Return (X, Y) of the center of cell containing provided text 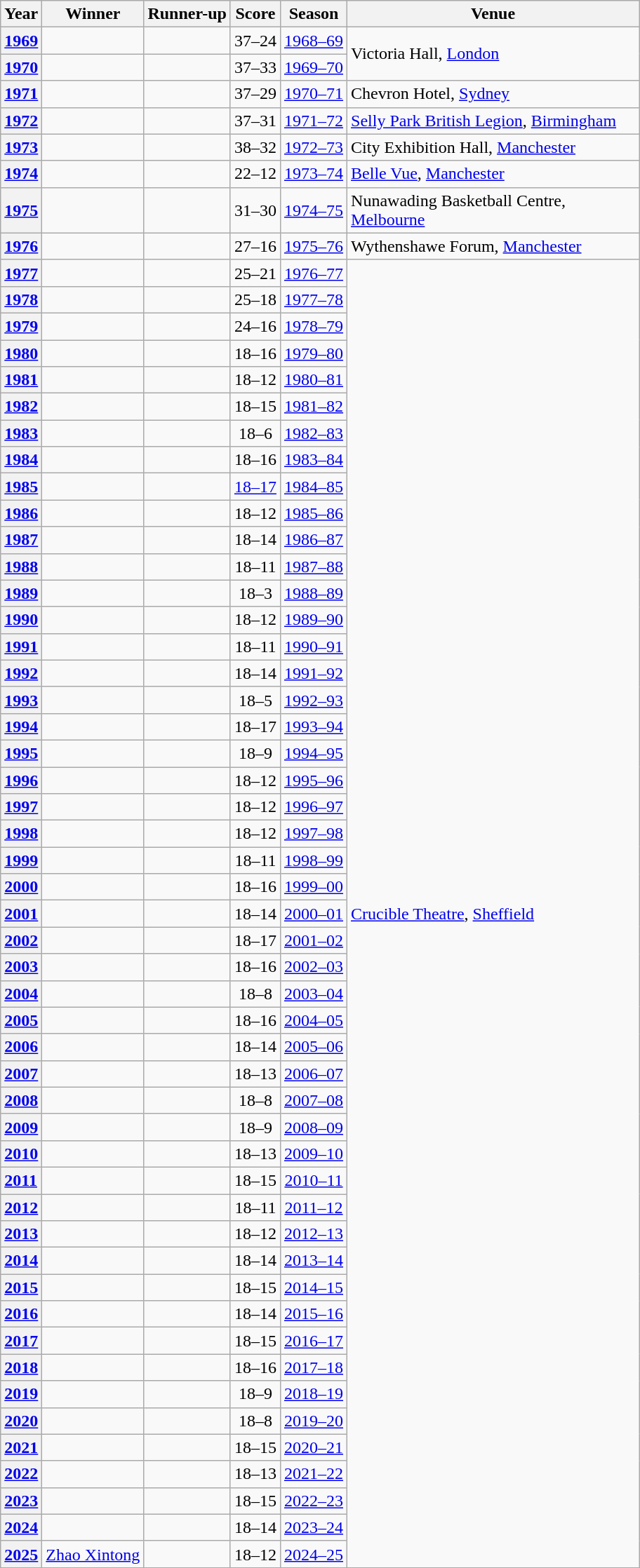
2005–06 (313, 1047)
18–3 (255, 593)
1992 (21, 673)
2013–14 (313, 1261)
1989–90 (313, 620)
1986 (21, 513)
1980 (21, 353)
1995 (21, 753)
1982–83 (313, 433)
18–5 (255, 700)
2018 (21, 1367)
1998–99 (313, 860)
2022–23 (313, 1501)
2015–16 (313, 1314)
1998 (21, 834)
1993 (21, 700)
1988 (21, 567)
2003–04 (313, 994)
37–33 (255, 67)
1969–70 (313, 67)
1986–87 (313, 540)
37–29 (255, 94)
2004 (21, 994)
1971 (21, 94)
Runner-up (187, 14)
1976–77 (313, 273)
27–16 (255, 246)
Belle Vue, Manchester (493, 174)
2008–09 (313, 1127)
1979–80 (313, 353)
2001 (21, 914)
1984–85 (313, 487)
1970 (21, 67)
Season (313, 14)
1989 (21, 593)
2016–17 (313, 1341)
1990–91 (313, 647)
2006 (21, 1047)
2001–02 (313, 940)
1984 (21, 460)
2020–21 (313, 1447)
Zhao Xintong (93, 1554)
2023–24 (313, 1527)
Venue (493, 14)
2021–22 (313, 1474)
1978–79 (313, 326)
2018–19 (313, 1394)
2007 (21, 1074)
1972–73 (313, 147)
1985 (21, 487)
1988–89 (313, 593)
2020 (21, 1421)
1992–93 (313, 700)
2024–25 (313, 1554)
1994–95 (313, 753)
1980–81 (313, 380)
2019–20 (313, 1421)
1997–98 (313, 834)
1975 (21, 210)
2015 (21, 1287)
1981–82 (313, 407)
2005 (21, 1020)
1997 (21, 807)
Victoria Hall, London (493, 54)
2014–15 (313, 1287)
25–18 (255, 299)
2009–10 (313, 1154)
1994 (21, 726)
1987 (21, 540)
2010–11 (313, 1180)
2022 (21, 1474)
1972 (21, 121)
2003 (21, 967)
1982 (21, 407)
2007–08 (313, 1100)
1976 (21, 246)
1983 (21, 433)
2012–13 (313, 1234)
2002 (21, 940)
Year (21, 14)
2002–03 (313, 967)
1996 (21, 780)
2000–01 (313, 914)
Chevron Hotel, Sydney (493, 94)
1970–71 (313, 94)
2000 (21, 887)
2004–05 (313, 1020)
1991–92 (313, 673)
2019 (21, 1394)
1987–88 (313, 567)
1979 (21, 326)
1971–72 (313, 121)
1983–84 (313, 460)
1996–97 (313, 807)
Score (255, 14)
1975–76 (313, 246)
2025 (21, 1554)
1985–86 (313, 513)
City Exhibition Hall, Manchester (493, 147)
31–30 (255, 210)
2013 (21, 1234)
1993–94 (313, 726)
1991 (21, 647)
1978 (21, 299)
1974–75 (313, 210)
Wythenshawe Forum, Manchester (493, 246)
2011 (21, 1180)
2012 (21, 1207)
2023 (21, 1501)
Selly Park British Legion, Birmingham (493, 121)
1990 (21, 620)
2014 (21, 1261)
18–6 (255, 433)
2016 (21, 1314)
2010 (21, 1154)
1969 (21, 41)
37–24 (255, 41)
Crucible Theatre, Sheffield (493, 913)
2024 (21, 1527)
25–21 (255, 273)
1977 (21, 273)
2011–12 (313, 1207)
37–31 (255, 121)
2021 (21, 1447)
24–16 (255, 326)
1974 (21, 174)
1973–74 (313, 174)
Nunawading Basketball Centre, Melbourne (493, 210)
1981 (21, 380)
22–12 (255, 174)
2017–18 (313, 1367)
2017 (21, 1341)
Winner (93, 14)
1999–00 (313, 887)
1968–69 (313, 41)
2008 (21, 1100)
1973 (21, 147)
1995–96 (313, 780)
1999 (21, 860)
1977–78 (313, 299)
38–32 (255, 147)
2009 (21, 1127)
2006–07 (313, 1074)
